Return (X, Y) of the center of cell containing provided text 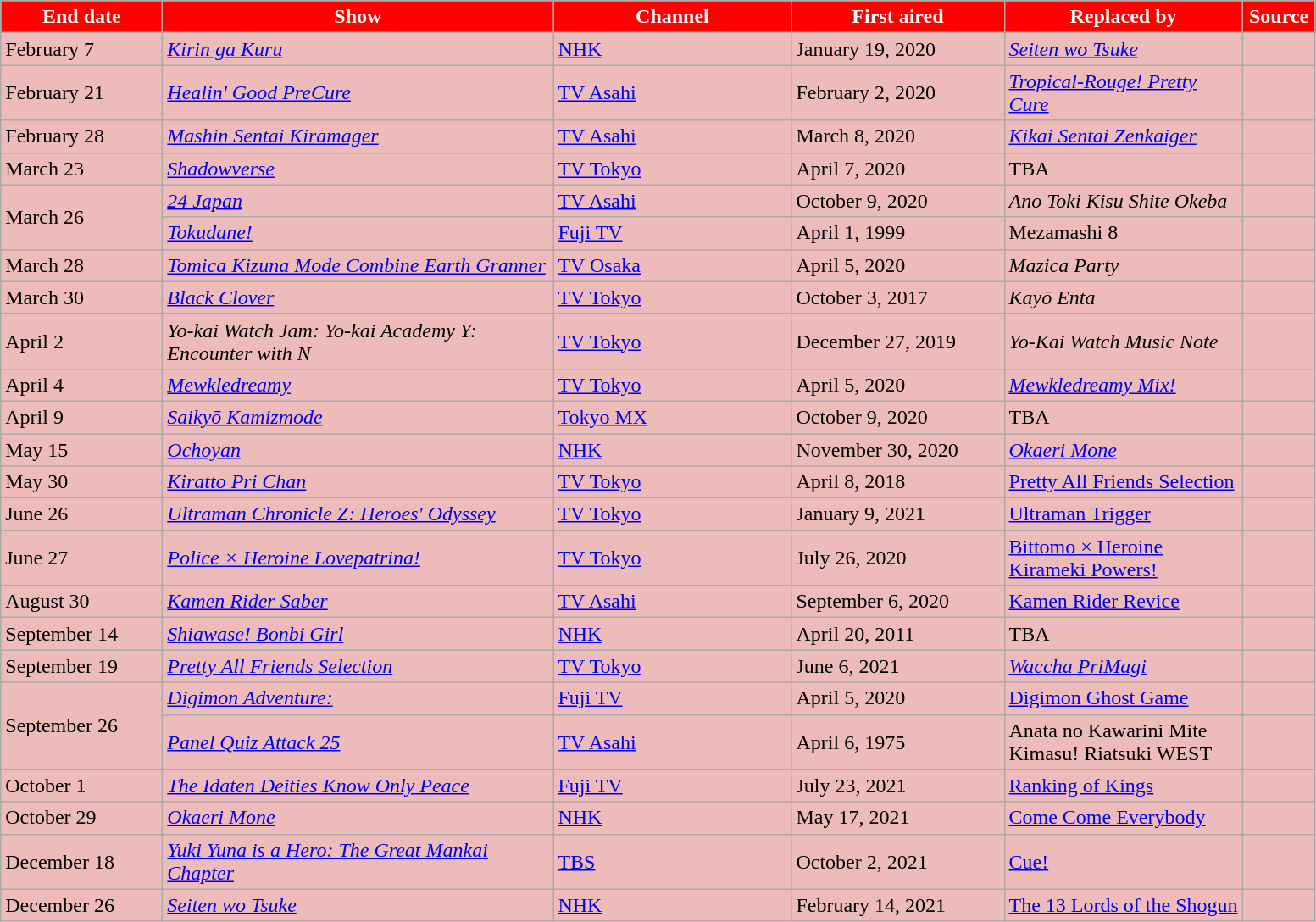
December 27, 2019 (898, 341)
Bittomo × Heroine Kirameki Powers! (1124, 558)
Police × Heroine Lovepatrina! (358, 558)
September 26 (81, 725)
April 8, 2018 (898, 482)
March 23 (81, 169)
September 14 (81, 634)
October 2, 2021 (898, 861)
Digimon Adventure: (358, 698)
March 30 (81, 297)
May 15 (81, 450)
Waccha PriMagi (1124, 666)
August 30 (81, 602)
October 3, 2017 (898, 297)
Show (358, 17)
Yo-kai Watch Jam: Yo-kai Academy Y: Encounter with N (358, 341)
April 7, 2020 (898, 169)
Kirin ga Kuru (358, 49)
Ultraman Chronicle Z: Heroes' Odyssey (358, 514)
Tropical-Rouge! Pretty Cure (1124, 93)
Mazica Party (1124, 265)
The 13 Lords of the Shogun (1124, 905)
December 26 (81, 905)
June 6, 2021 (898, 666)
Tomica Kizuna Mode Combine Earth Granner (358, 265)
June 27 (81, 558)
Black Clover (358, 297)
Kikai Sentai Zenkaiger (1124, 136)
February 14, 2021 (898, 905)
March 8, 2020 (898, 136)
Come Come Everybody (1124, 818)
December 18 (81, 861)
Ultraman Trigger (1124, 514)
February 21 (81, 93)
February 28 (81, 136)
Kamen Rider Saber (358, 602)
Digimon Ghost Game (1124, 698)
April 6, 1975 (898, 742)
Kiratto Pri Chan (358, 482)
Replaced by (1124, 17)
Tokudane! (358, 233)
Ano Toki Kisu Shite Okeba (1124, 201)
Saikyō Kamizmode (358, 417)
April 20, 2011 (898, 634)
Shiawase! Bonbi Girl (358, 634)
November 30, 2020 (898, 450)
July 26, 2020 (898, 558)
Mewkledreamy Mix! (1124, 385)
February 7 (81, 49)
September 19 (81, 666)
TBS (673, 861)
April 2 (81, 341)
Mezamashi 8 (1124, 233)
The Idaten Deities Know Only Peace (358, 786)
Mashin Sentai Kiramager (358, 136)
Source (1279, 17)
Yo-Kai Watch Music Note (1124, 341)
TV Osaka (673, 265)
Anata no Kawarini Mite Kimasu! Riatsuki WEST (1124, 742)
Ranking of Kings (1124, 786)
Tokyo MX (673, 417)
Healin' Good PreCure (358, 93)
January 19, 2020 (898, 49)
Yuki Yuna is a Hero: The Great Mankai Chapter (358, 861)
June 26 (81, 514)
Shadowverse (358, 169)
Kayō Enta (1124, 297)
October 29 (81, 818)
Panel Quiz Attack 25 (358, 742)
April 9 (81, 417)
May 30 (81, 482)
First aired (898, 17)
April 1, 1999 (898, 233)
February 2, 2020 (898, 93)
24 Japan (358, 201)
January 9, 2021 (898, 514)
April 4 (81, 385)
March 28 (81, 265)
October 1 (81, 786)
Channel (673, 17)
Kamen Rider Revice (1124, 602)
July 23, 2021 (898, 786)
Mewkledreamy (358, 385)
Ochoyan (358, 450)
September 6, 2020 (898, 602)
Cue! (1124, 861)
End date (81, 17)
March 26 (81, 217)
May 17, 2021 (898, 818)
